For the text-containing cell, return its midpoint in (x, y) coordinate format. 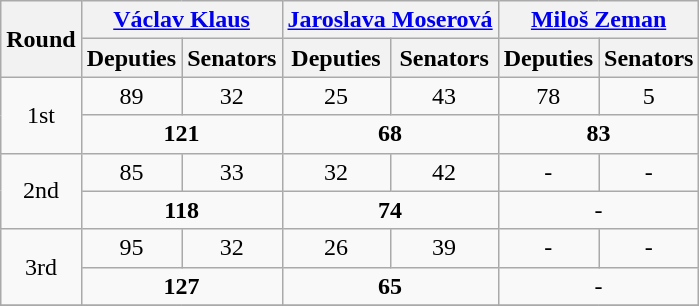
33 (232, 172)
89 (131, 96)
Jaroslava Moserová (390, 20)
127 (182, 286)
121 (182, 134)
1st (41, 115)
3rd (41, 267)
42 (444, 172)
78 (548, 96)
85 (131, 172)
Miloš Zeman (598, 20)
39 (444, 248)
2nd (41, 191)
5 (649, 96)
43 (444, 96)
Round (41, 39)
Václav Klaus (182, 20)
65 (390, 286)
95 (131, 248)
26 (336, 248)
25 (336, 96)
68 (390, 134)
118 (182, 210)
74 (390, 210)
83 (598, 134)
